Locate the cell with the specified text and output its (X, Y) center coordinate. 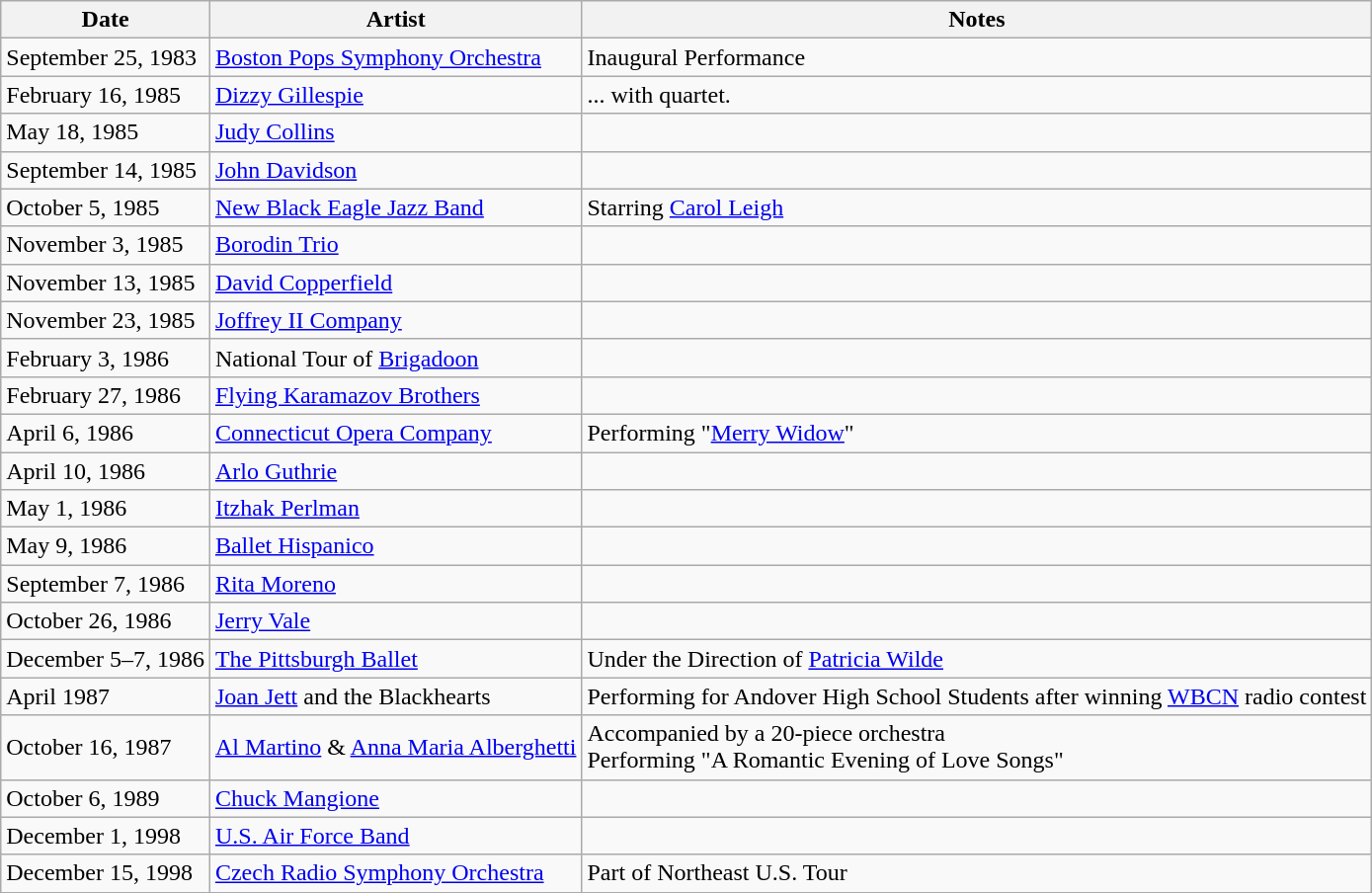
November 23, 1985 (106, 320)
May 1, 1986 (106, 509)
Joffrey II Company (395, 320)
September 14, 1985 (106, 170)
Under the Direction of Patricia Wilde (977, 659)
April 1987 (106, 696)
May 18, 1985 (106, 132)
November 13, 1985 (106, 283)
Chuck Mangione (395, 798)
February 16, 1985 (106, 95)
Accompanied by a 20-piece orchestraPerforming "A Romantic Evening of Love Songs" (977, 747)
Performing for Andover High School Students after winning WBCN radio contest (977, 696)
New Black Eagle Jazz Band (395, 207)
Starring Carol Leigh (977, 207)
February 27, 1986 (106, 395)
Boston Pops Symphony Orchestra (395, 57)
May 9, 1986 (106, 546)
David Copperfield (395, 283)
April 10, 1986 (106, 471)
October 16, 1987 (106, 747)
September 25, 1983 (106, 57)
The Pittsburgh Ballet (395, 659)
Arlo Guthrie (395, 471)
Itzhak Perlman (395, 509)
Artist (395, 20)
October 26, 1986 (106, 621)
Ballet Hispanico (395, 546)
Judy Collins (395, 132)
Part of Northeast U.S. Tour (977, 873)
October 6, 1989 (106, 798)
April 6, 1986 (106, 433)
February 3, 1986 (106, 358)
November 3, 1985 (106, 245)
U.S. Air Force Band (395, 836)
Al Martino & Anna Maria Alberghetti (395, 747)
Performing "Merry Widow" (977, 433)
Date (106, 20)
... with quartet. (977, 95)
John Davidson (395, 170)
Connecticut Opera Company (395, 433)
September 7, 1986 (106, 584)
Dizzy Gillespie (395, 95)
December 1, 1998 (106, 836)
Jerry Vale (395, 621)
Rita Moreno (395, 584)
Joan Jett and the Blackhearts (395, 696)
December 15, 1998 (106, 873)
National Tour of Brigadoon (395, 358)
Notes (977, 20)
Flying Karamazov Brothers (395, 395)
Borodin Trio (395, 245)
Czech Radio Symphony Orchestra (395, 873)
December 5–7, 1986 (106, 659)
Inaugural Performance (977, 57)
October 5, 1985 (106, 207)
